Return the [X, Y] coordinate for the center point of the cell that contains the specified text.  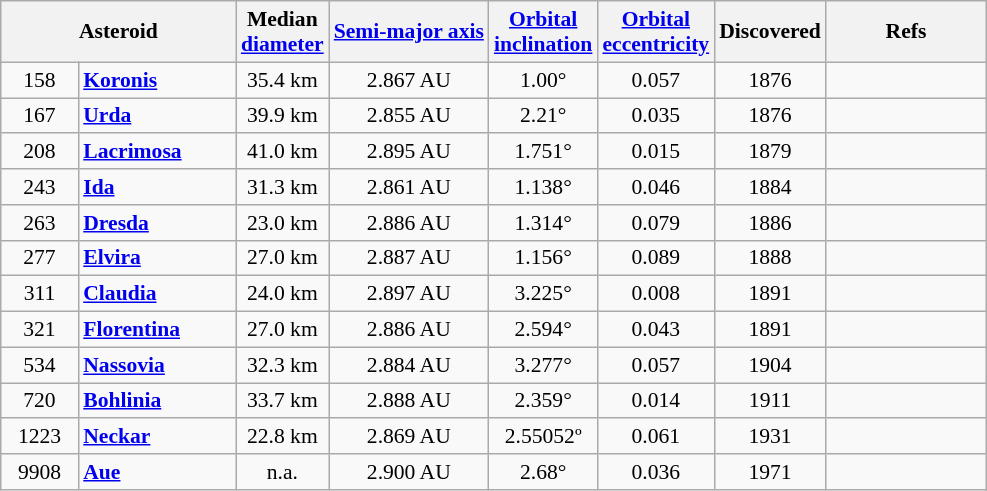
2.55052º [543, 437]
2.855 AU [409, 116]
0.043 [656, 330]
n.a. [282, 472]
1.314° [543, 223]
9908 [40, 472]
33.7 km [282, 401]
Ida [157, 187]
Discovered [770, 32]
0.079 [656, 223]
Orbitaleccentricity [656, 32]
2.887 AU [409, 258]
1971 [770, 472]
1884 [770, 187]
22.8 km [282, 437]
1879 [770, 152]
41.0 km [282, 152]
Orbitalinclination [543, 32]
720 [40, 401]
Koronis [157, 80]
0.008 [656, 294]
1931 [770, 437]
Claudia [157, 294]
2.359° [543, 401]
32.3 km [282, 365]
1904 [770, 365]
277 [40, 258]
2.861 AU [409, 187]
1911 [770, 401]
39.9 km [282, 116]
0.036 [656, 472]
534 [40, 365]
263 [40, 223]
Elvira [157, 258]
Urda [157, 116]
Aue [157, 472]
3.277° [543, 365]
2.888 AU [409, 401]
243 [40, 187]
0.035 [656, 116]
1.751° [543, 152]
Dresda [157, 223]
2.594° [543, 330]
1.156° [543, 258]
0.046 [656, 187]
31.3 km [282, 187]
208 [40, 152]
Florentina [157, 330]
2.21° [543, 116]
1.00° [543, 80]
35.4 km [282, 80]
24.0 km [282, 294]
2.68° [543, 472]
Mediandiameter [282, 32]
Refs [906, 32]
Semi-major axis [409, 32]
Lacrimosa [157, 152]
3.225° [543, 294]
2.897 AU [409, 294]
1.138° [543, 187]
Neckar [157, 437]
1223 [40, 437]
2.869 AU [409, 437]
311 [40, 294]
Bohlinia [157, 401]
0.061 [656, 437]
Nassovia [157, 365]
2.884 AU [409, 365]
2.900 AU [409, 472]
0.015 [656, 152]
23.0 km [282, 223]
321 [40, 330]
0.014 [656, 401]
167 [40, 116]
158 [40, 80]
Asteroid [118, 32]
1888 [770, 258]
2.895 AU [409, 152]
2.867 AU [409, 80]
0.089 [656, 258]
1886 [770, 223]
